For the text-containing cell, return its midpoint in [x, y] coordinate format. 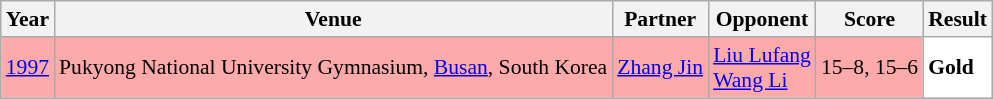
Opponent [762, 19]
Year [28, 19]
Pukyong National University Gymnasium, Busan, South Korea [333, 68]
Zhang Jin [660, 68]
Result [958, 19]
15–8, 15–6 [870, 68]
1997 [28, 68]
Venue [333, 19]
Score [870, 19]
Gold [958, 68]
Liu Lufang Wang Li [762, 68]
Partner [660, 19]
